Pinpoint the cell where the given text exists, returning its (x, y) midpoint coordinate. 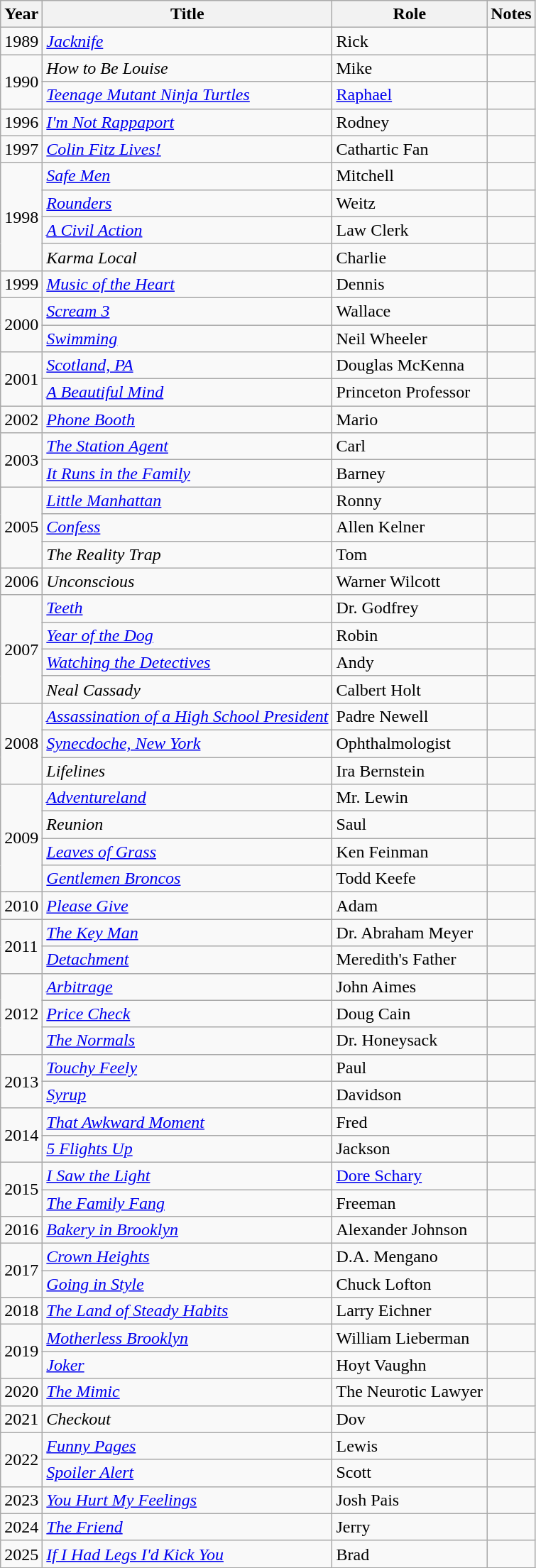
1998 (21, 216)
Karma Local (187, 257)
The Land of Steady Habits (187, 1311)
Neil Wheeler (410, 339)
Dr. Honeysack (410, 1041)
Arbitrage (187, 987)
2024 (21, 1527)
Adam (410, 906)
The Key Man (187, 933)
Doug Cain (410, 1014)
2012 (21, 1014)
Year of the Dog (187, 635)
Alexander Johnson (410, 1230)
Title (187, 14)
The Normals (187, 1041)
Chuck Lofton (410, 1284)
Notes (511, 14)
D.A. Mengano (410, 1257)
2020 (21, 1392)
Teeth (187, 608)
Robin (410, 635)
Mitchell (410, 176)
A Beautiful Mind (187, 393)
Motherless Brooklyn (187, 1338)
Going in Style (187, 1284)
I Saw the Light (187, 1175)
Fred (410, 1122)
Funny Pages (187, 1446)
Carl (410, 446)
Watching the Detectives (187, 662)
Jackson (410, 1148)
Detachment (187, 960)
Allen Kelner (410, 527)
Colin Fitz Lives! (187, 149)
2009 (21, 838)
Rodney (410, 122)
A Civil Action (187, 230)
Gentlemen Broncos (187, 879)
Year (21, 14)
Dr. Godfrey (410, 608)
Safe Men (187, 176)
Ronny (410, 500)
2019 (21, 1352)
2023 (21, 1500)
2017 (21, 1271)
2025 (21, 1554)
Law Clerk (410, 230)
2005 (21, 527)
Dov (410, 1419)
5 Flights Up (187, 1148)
Ophthalmologist (410, 743)
Teenage Mutant Ninja Turtles (187, 95)
Assassination of a High School President (187, 716)
The Neurotic Lawyer (410, 1392)
Mike (410, 68)
2011 (21, 946)
Scott (410, 1473)
Mario (410, 420)
2001 (21, 379)
Leaves of Grass (187, 852)
Douglas McKenna (410, 366)
2014 (21, 1135)
Cathartic Fan (410, 149)
Rounders (187, 203)
Raphael (410, 95)
2006 (21, 581)
1996 (21, 122)
2018 (21, 1311)
Joker (187, 1365)
Saul (410, 825)
Barney (410, 473)
2007 (21, 649)
2022 (21, 1459)
The Station Agent (187, 446)
How to Be Louise (187, 68)
2008 (21, 743)
Larry Eichner (410, 1311)
2016 (21, 1230)
Dr. Abraham Meyer (410, 933)
Princeton Professor (410, 393)
Brad (410, 1554)
Weitz (410, 203)
William Lieberman (410, 1338)
2000 (21, 324)
Lewis (410, 1446)
1997 (21, 149)
Todd Keefe (410, 879)
Ken Feinman (410, 852)
Swimming (187, 339)
The Friend (187, 1527)
Music of the Heart (187, 284)
2010 (21, 906)
Andy (410, 662)
Padre Newell (410, 716)
Rick (410, 41)
Ira Bernstein (410, 770)
John Aimes (410, 987)
Syrup (187, 1095)
Wallace (410, 311)
Davidson (410, 1095)
1990 (21, 82)
Confess (187, 527)
2015 (21, 1189)
If I Had Legs I'd Kick You (187, 1554)
It Runs in the Family (187, 473)
Warner Wilcott (410, 581)
Unconscious (187, 581)
Checkout (187, 1419)
Bakery in Brooklyn (187, 1230)
Calbert Holt (410, 689)
2013 (21, 1081)
I'm Not Rappaport (187, 122)
Tom (410, 554)
Touchy Feely (187, 1068)
Mr. Lewin (410, 798)
Spoiler Alert (187, 1473)
The Family Fang (187, 1203)
Price Check (187, 1014)
Josh Pais (410, 1500)
Role (410, 14)
1999 (21, 284)
You Hurt My Feelings (187, 1500)
Dennis (410, 284)
Adventureland (187, 798)
Meredith's Father (410, 960)
Lifelines (187, 770)
2003 (21, 460)
The Mimic (187, 1392)
Freeman (410, 1203)
Dore Schary (410, 1175)
Reunion (187, 825)
2021 (21, 1419)
Crown Heights (187, 1257)
Hoyt Vaughn (410, 1365)
The Reality Trap (187, 554)
Synecdoche, New York (187, 743)
Paul (410, 1068)
1989 (21, 41)
2002 (21, 420)
Please Give (187, 906)
Neal Cassady (187, 689)
Jacknife (187, 41)
Charlie (410, 257)
Phone Booth (187, 420)
Scotland, PA (187, 366)
Jerry (410, 1527)
That Awkward Moment (187, 1122)
Scream 3 (187, 311)
Little Manhattan (187, 500)
